From the cell containing the given text, extract its center point as (X, Y) coordinate. 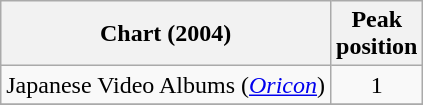
Peakposition (377, 34)
Chart (2004) (166, 34)
1 (377, 85)
Japanese Video Albums (Oricon) (166, 85)
